For the text-containing cell, return its midpoint in [x, y] coordinate format. 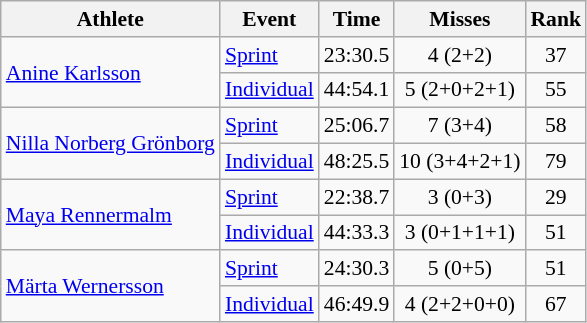
67 [556, 304]
Event [270, 19]
Märta Wernersson [110, 286]
44:33.3 [356, 233]
23:30.5 [356, 55]
Athlete [110, 19]
Misses [460, 19]
25:06.7 [356, 126]
Nilla Norberg Grönborg [110, 144]
22:38.7 [356, 197]
4 (2+2+0+0) [460, 304]
7 (3+4) [460, 126]
Anine Karlsson [110, 72]
Rank [556, 19]
Time [356, 19]
10 (3+4+2+1) [460, 162]
55 [556, 90]
3 (0+1+1+1) [460, 233]
29 [556, 197]
5 (2+0+2+1) [460, 90]
5 (0+5) [460, 269]
24:30.3 [356, 269]
58 [556, 126]
Maya Rennermalm [110, 214]
44:54.1 [356, 90]
48:25.5 [356, 162]
4 (2+2) [460, 55]
46:49.9 [356, 304]
79 [556, 162]
37 [556, 55]
3 (0+3) [460, 197]
